Return (X, Y) of the center of cell containing provided text 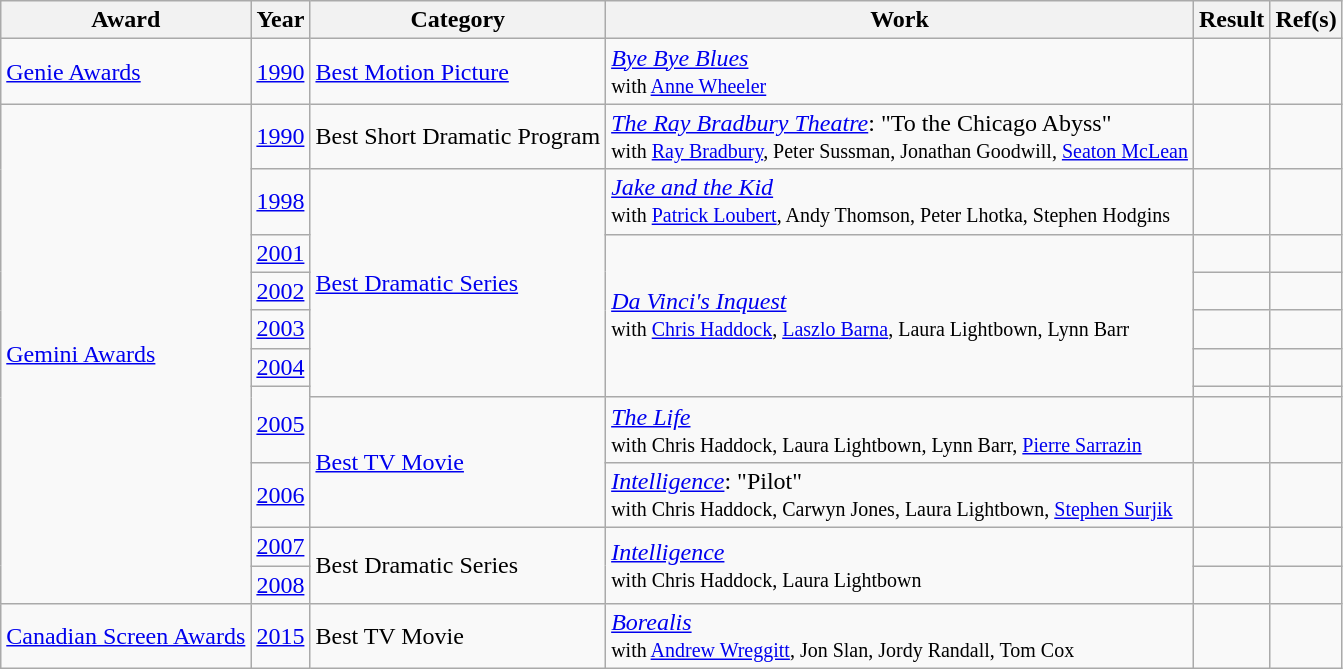
Best Short Dramatic Program (458, 136)
Ref(s) (1306, 20)
Work (900, 20)
2006 (280, 494)
2003 (280, 329)
Borealiswith Andrew Wreggitt, Jon Slan, Jordy Randall, Tom Cox (900, 636)
Category (458, 20)
Intelligence: "Pilot"with Chris Haddock, Carwyn Jones, Laura Lightbown, Stephen Surjik (900, 494)
Gemini Awards (126, 354)
1998 (280, 202)
Award (126, 20)
2001 (280, 253)
Intelligencewith Chris Haddock, Laura Lightbown (900, 565)
Da Vinci's Inquestwith Chris Haddock, Laszlo Barna, Laura Lightbown, Lynn Barr (900, 316)
Result (1231, 20)
Canadian Screen Awards (126, 636)
The Lifewith Chris Haddock, Laura Lightbown, Lynn Barr, Pierre Sarrazin (900, 430)
Year (280, 20)
2005 (280, 424)
The Ray Bradbury Theatre: "To the Chicago Abyss"with Ray Bradbury, Peter Sussman, Jonathan Goodwill, Seaton McLean (900, 136)
Genie Awards (126, 72)
2004 (280, 367)
2007 (280, 546)
Jake and the Kidwith Patrick Loubert, Andy Thomson, Peter Lhotka, Stephen Hodgins (900, 202)
Best Motion Picture (458, 72)
2015 (280, 636)
2002 (280, 291)
2008 (280, 585)
Bye Bye Blueswith Anne Wheeler (900, 72)
